Extract the (x, y) coordinate from the center of the cell holding the provided text.  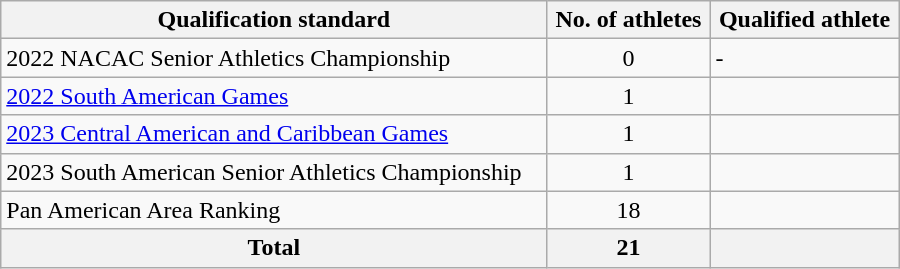
No. of athletes (628, 20)
2023 Central American and Caribbean Games (274, 134)
18 (628, 210)
Total (274, 248)
0 (628, 58)
Qualification standard (274, 20)
2022 South American Games (274, 96)
2022 NACAC Senior Athletics Championship (274, 58)
21 (628, 248)
2023 South American Senior Athletics Championship (274, 172)
Qualified athlete (804, 20)
Pan American Area Ranking (274, 210)
- (804, 58)
